Locate the cell with the specified text and output its [x, y] center coordinate. 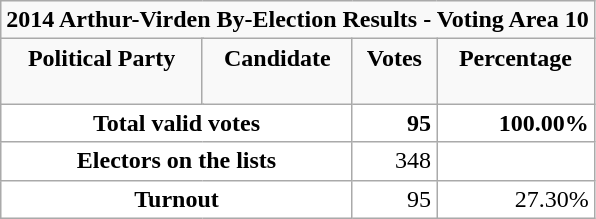
100.00% [515, 123]
Candidate [277, 72]
Political Party [102, 72]
Votes [394, 72]
27.30% [515, 199]
Turnout [176, 199]
Percentage [515, 72]
348 [394, 161]
2014 Arthur-Virden By-Election Results - Voting Area 10 [298, 20]
Total valid votes [176, 123]
Electors on the lists [176, 161]
